Search for the cell housing the specified text and yield its (x, y) center coordinate. 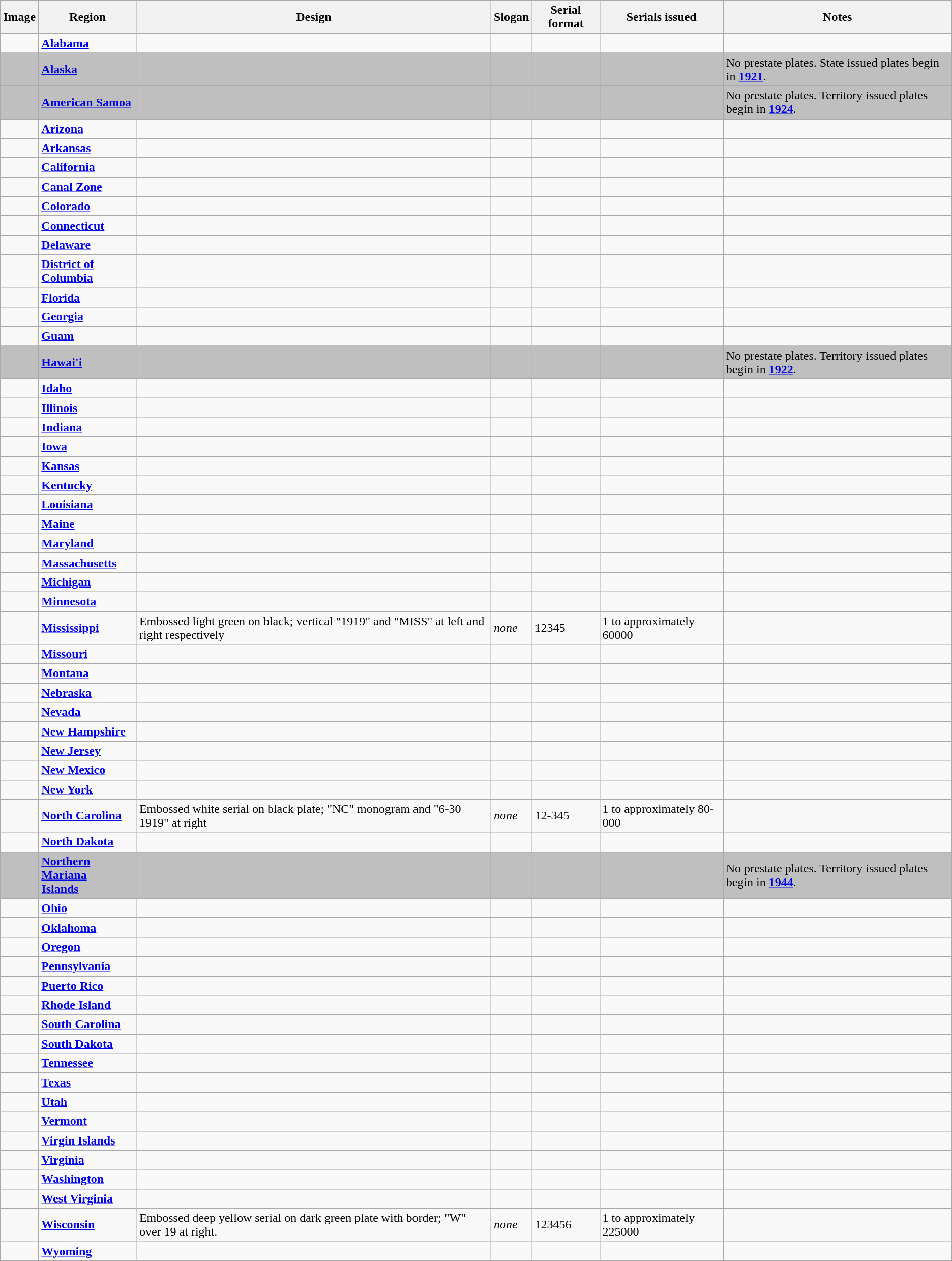
Pennsylvania (87, 966)
Embossed deep yellow serial on dark green plate with border; "W" over 19 at right. (313, 1225)
Maryland (87, 543)
New Mexico (87, 770)
Delaware (87, 245)
Texas (87, 1082)
Connecticut (87, 225)
West Virginia (87, 1198)
No prestate plates. Territory issued plates begin in 1922. (837, 362)
Image (19, 17)
Notes (837, 17)
Canal Zone (87, 187)
American Samoa (87, 103)
Serial format (566, 17)
Embossed white serial on black plate; "NC" monogram and "6-30 1919" at right (313, 816)
Oklahoma (87, 927)
No prestate plates. Territory issued plates begin in 1944. (837, 875)
Nevada (87, 712)
Missouri (87, 654)
Hawai'i (87, 362)
New York (87, 789)
South Dakota (87, 1044)
New Hampshire (87, 731)
Washington (87, 1179)
No prestate plates. State issued plates begin in 1921. (837, 69)
12345 (566, 628)
No prestate plates. Territory issued plates begin in 1924. (837, 103)
1 to approximately 225000 (661, 1225)
Kansas (87, 466)
Kentucky (87, 485)
Minnesota (87, 601)
Nebraska (87, 693)
North Dakota (87, 842)
Michigan (87, 582)
Mississippi (87, 628)
Massachusetts (87, 563)
Alaska (87, 69)
North Carolina (87, 816)
1 to approximately 60000 (661, 628)
District ofColumbia (87, 271)
123456 (566, 1225)
Oregon (87, 947)
Iowa (87, 447)
Louisiana (87, 505)
South Carolina (87, 1024)
Wisconsin (87, 1225)
Alabama (87, 43)
Utah (87, 1102)
Slogan (512, 17)
Arizona (87, 129)
California (87, 167)
Montana (87, 673)
Georgia (87, 317)
Embossed light green on black; vertical "1919" and "MISS" at left and right respectively (313, 628)
Design (313, 17)
Indiana (87, 427)
New Jersey (87, 751)
Illinois (87, 408)
Tennessee (87, 1063)
Colorado (87, 206)
Puerto Rico (87, 985)
Guam (87, 336)
Ohio (87, 908)
Wyoming (87, 1251)
Serials issued (661, 17)
Northern Mariana Islands (87, 875)
Virginia (87, 1160)
Region (87, 17)
12-345 (566, 816)
Idaho (87, 389)
Florida (87, 298)
1 to approximately 80-000 (661, 816)
Virgin Islands (87, 1140)
Arkansas (87, 148)
Rhode Island (87, 1005)
Vermont (87, 1121)
Maine (87, 524)
